Search for the cell housing the specified text and yield its (X, Y) center coordinate. 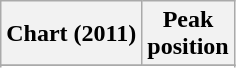
Peakposition (188, 34)
Chart (2011) (72, 34)
